Return (X, Y) of the center of cell containing provided text 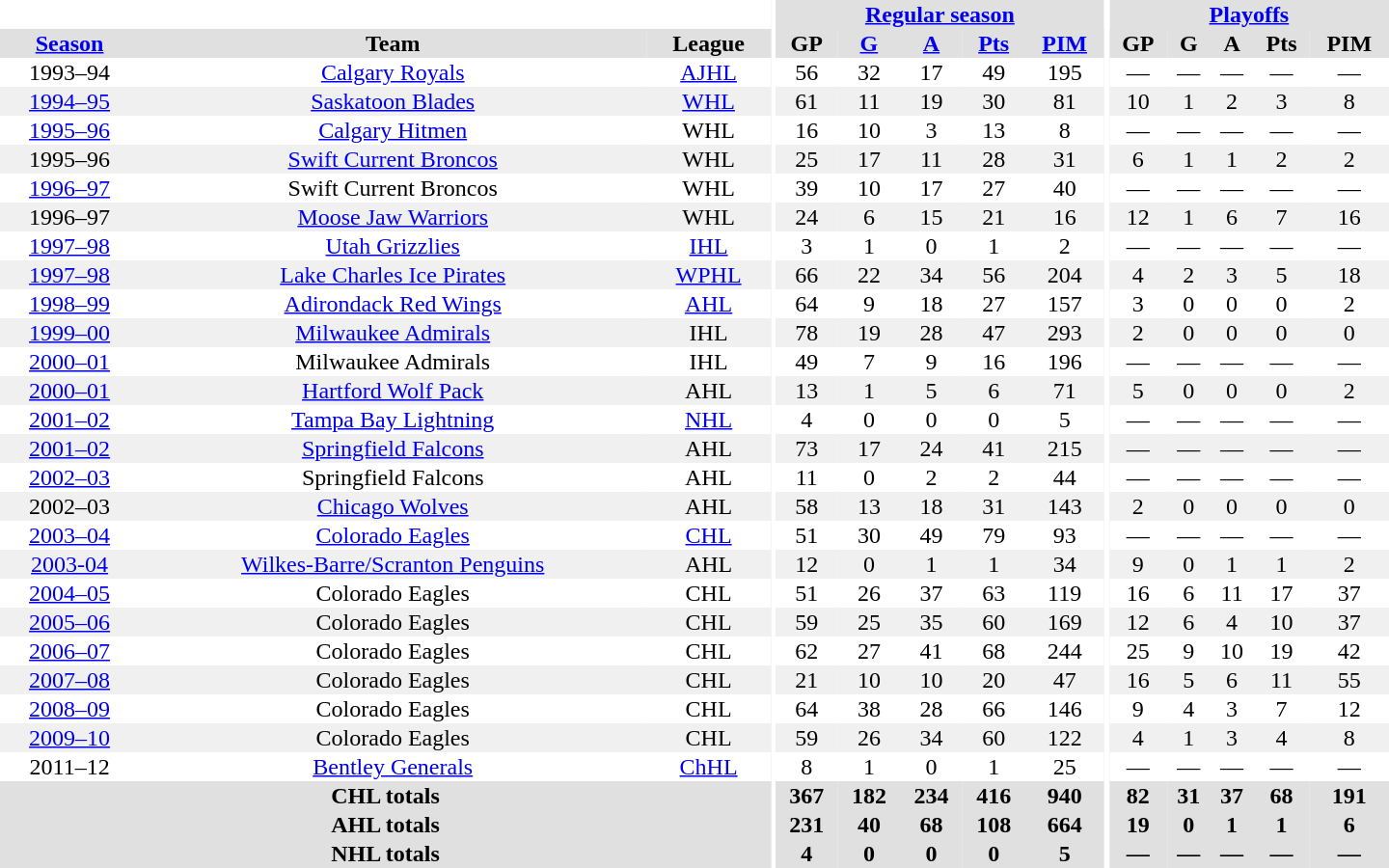
664 (1064, 825)
2009–10 (69, 738)
Calgary Hitmen (393, 130)
CHL totals (386, 796)
Chicago Wolves (393, 506)
1994–95 (69, 101)
1998–99 (69, 304)
22 (870, 275)
81 (1064, 101)
32 (870, 72)
58 (806, 506)
Playoffs (1249, 14)
204 (1064, 275)
NHL (708, 420)
AHL totals (386, 825)
Hartford Wolf Pack (393, 391)
940 (1064, 796)
42 (1348, 651)
195 (1064, 72)
93 (1064, 535)
215 (1064, 448)
182 (870, 796)
157 (1064, 304)
122 (1064, 738)
Team (393, 43)
231 (806, 825)
108 (994, 825)
Adirondack Red Wings (393, 304)
AJHL (708, 72)
1999–00 (69, 333)
Regular season (940, 14)
191 (1348, 796)
416 (994, 796)
Wilkes-Barre/Scranton Penguins (393, 564)
Lake Charles Ice Pirates (393, 275)
Saskatoon Blades (393, 101)
2006–07 (69, 651)
League (708, 43)
ChHL (708, 767)
20 (994, 680)
Tampa Bay Lightning (393, 420)
196 (1064, 362)
NHL totals (386, 854)
Bentley Generals (393, 767)
169 (1064, 622)
44 (1064, 477)
367 (806, 796)
78 (806, 333)
2004–05 (69, 593)
WPHL (708, 275)
2008–09 (69, 709)
119 (1064, 593)
Season (69, 43)
1993–94 (69, 72)
143 (1064, 506)
244 (1064, 651)
Utah Grizzlies (393, 246)
38 (870, 709)
Calgary Royals (393, 72)
Moose Jaw Warriors (393, 217)
63 (994, 593)
71 (1064, 391)
15 (932, 217)
2011–12 (69, 767)
61 (806, 101)
55 (1348, 680)
2005–06 (69, 622)
2007–08 (69, 680)
62 (806, 651)
146 (1064, 709)
35 (932, 622)
39 (806, 188)
234 (932, 796)
82 (1138, 796)
79 (994, 535)
73 (806, 448)
293 (1064, 333)
2003-04 (69, 564)
2003–04 (69, 535)
